Provide the [x, y] coordinate of the cell's center where the given text is located.  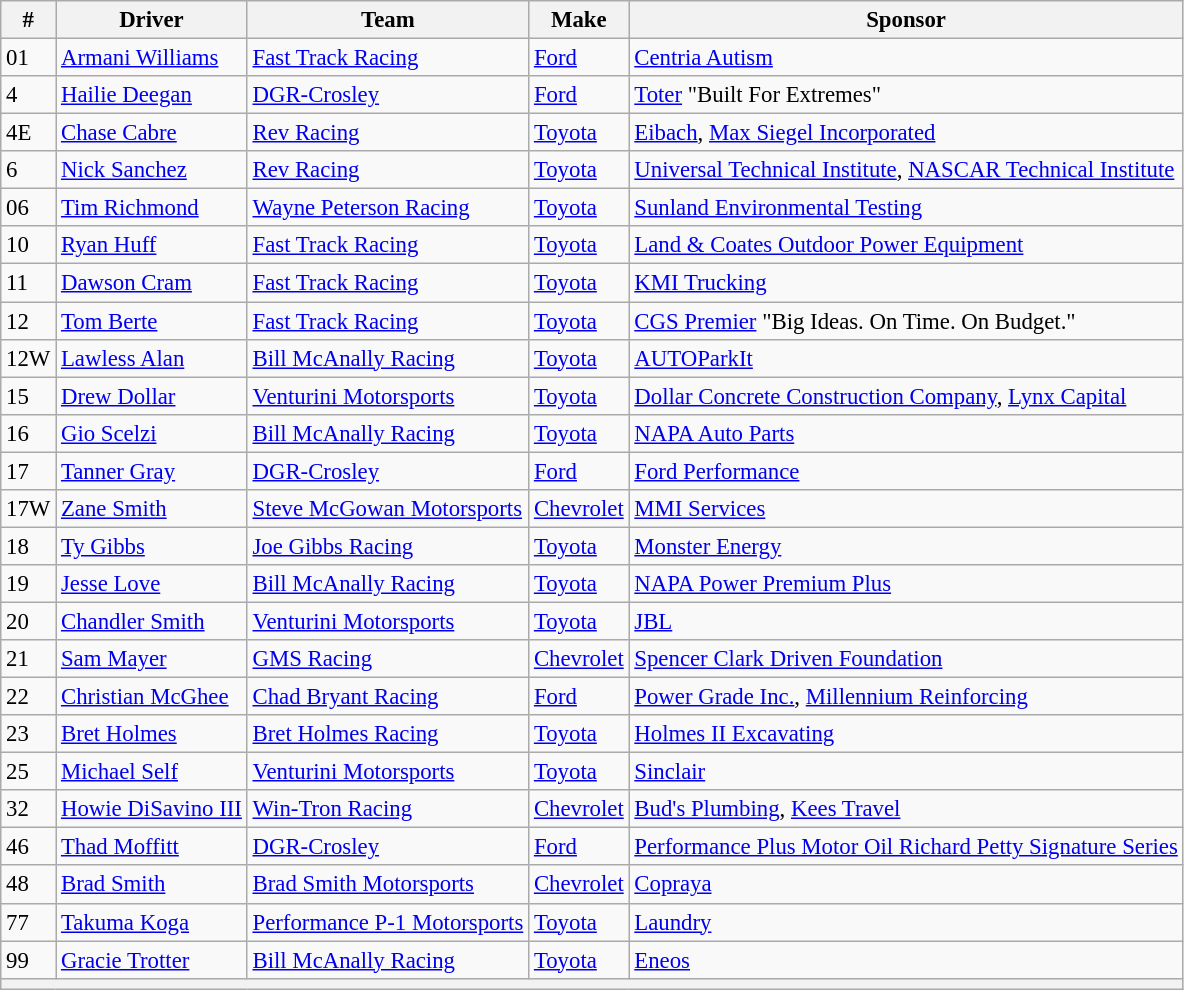
NAPA Auto Parts [906, 433]
Chad Bryant Racing [388, 697]
JBL [906, 621]
Laundry [906, 922]
46 [28, 847]
Takuma Koga [152, 922]
25 [28, 772]
06 [28, 208]
Centria Autism [906, 58]
16 [28, 433]
Brad Smith Motorsports [388, 885]
23 [28, 734]
6 [28, 170]
Drew Dollar [152, 396]
Team [388, 20]
11 [28, 283]
Toter "Built For Extremes" [906, 95]
Land & Coates Outdoor Power Equipment [906, 245]
15 [28, 396]
22 [28, 697]
Thad Moffitt [152, 847]
Hailie Deegan [152, 95]
Holmes II Excavating [906, 734]
Sunland Environmental Testing [906, 208]
Sponsor [906, 20]
Power Grade Inc., Millennium Reinforcing [906, 697]
Sam Mayer [152, 659]
21 [28, 659]
Bret Holmes Racing [388, 734]
77 [28, 922]
Wayne Peterson Racing [388, 208]
Performance Plus Motor Oil Richard Petty Signature Series [906, 847]
Tom Berte [152, 321]
Jesse Love [152, 584]
Eneos [906, 960]
Copraya [906, 885]
GMS Racing [388, 659]
01 [28, 58]
Make [579, 20]
Brad Smith [152, 885]
Bud's Plumbing, Kees Travel [906, 809]
10 [28, 245]
12 [28, 321]
Lawless Alan [152, 358]
Performance P-1 Motorsports [388, 922]
Ryan Huff [152, 245]
KMI Trucking [906, 283]
# [28, 20]
Spencer Clark Driven Foundation [906, 659]
Ty Gibbs [152, 546]
Win-Tron Racing [388, 809]
Universal Technical Institute, NASCAR Technical Institute [906, 170]
Nick Sanchez [152, 170]
Dollar Concrete Construction Company, Lynx Capital [906, 396]
MMI Services [906, 509]
Tim Richmond [152, 208]
Ford Performance [906, 471]
Chase Cabre [152, 133]
AUTOParkIt [906, 358]
Sinclair [906, 772]
Armani Williams [152, 58]
Bret Holmes [152, 734]
Zane Smith [152, 509]
Joe Gibbs Racing [388, 546]
48 [28, 885]
20 [28, 621]
Chandler Smith [152, 621]
17 [28, 471]
Steve McGowan Motorsports [388, 509]
NAPA Power Premium Plus [906, 584]
Dawson Cram [152, 283]
Tanner Gray [152, 471]
Gio Scelzi [152, 433]
Howie DiSavino III [152, 809]
4 [28, 95]
Eibach, Max Siegel Incorporated [906, 133]
Michael Self [152, 772]
18 [28, 546]
Monster Energy [906, 546]
4E [28, 133]
17W [28, 509]
99 [28, 960]
CGS Premier "Big Ideas. On Time. On Budget." [906, 321]
Gracie Trotter [152, 960]
12W [28, 358]
Christian McGhee [152, 697]
Driver [152, 20]
19 [28, 584]
32 [28, 809]
